Find where the given text appears and provide that cell's center as (X, Y) coordinate. 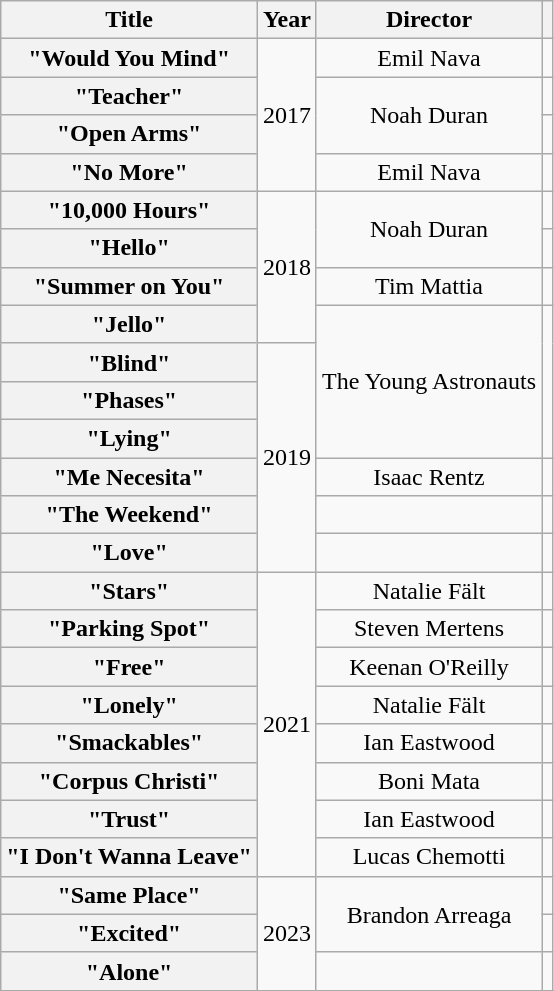
Title (130, 20)
Lucas Chemotti (428, 857)
"Lying" (130, 438)
"Excited" (130, 933)
"Teacher" (130, 96)
2019 (286, 457)
Keenan O'Reilly (428, 667)
2017 (286, 115)
"Parking Spot" (130, 629)
"The Weekend" (130, 515)
Year (286, 20)
"10,000 Hours" (130, 210)
Boni Mata (428, 781)
2023 (286, 933)
"Hello" (130, 248)
2021 (286, 724)
Isaac Rentz (428, 477)
2018 (286, 267)
Director (428, 20)
Steven Mertens (428, 629)
"Same Place" (130, 895)
"Phases" (130, 400)
"Me Necesita" (130, 477)
"Corpus Christi" (130, 781)
"Love" (130, 553)
"Stars" (130, 591)
"Smackables" (130, 743)
"Open Arms" (130, 134)
Brandon Arreaga (428, 914)
Tim Mattia (428, 286)
"Jello" (130, 324)
"Alone" (130, 971)
"No More" (130, 172)
"Trust" (130, 819)
"Blind" (130, 362)
"Summer on You" (130, 286)
"I Don't Wanna Leave" (130, 857)
"Lonely" (130, 705)
The Young Astronauts (428, 381)
"Free" (130, 667)
"Would You Mind" (130, 58)
